Capture the cell that displays the provided text and extract its (X, Y) central coordinate. 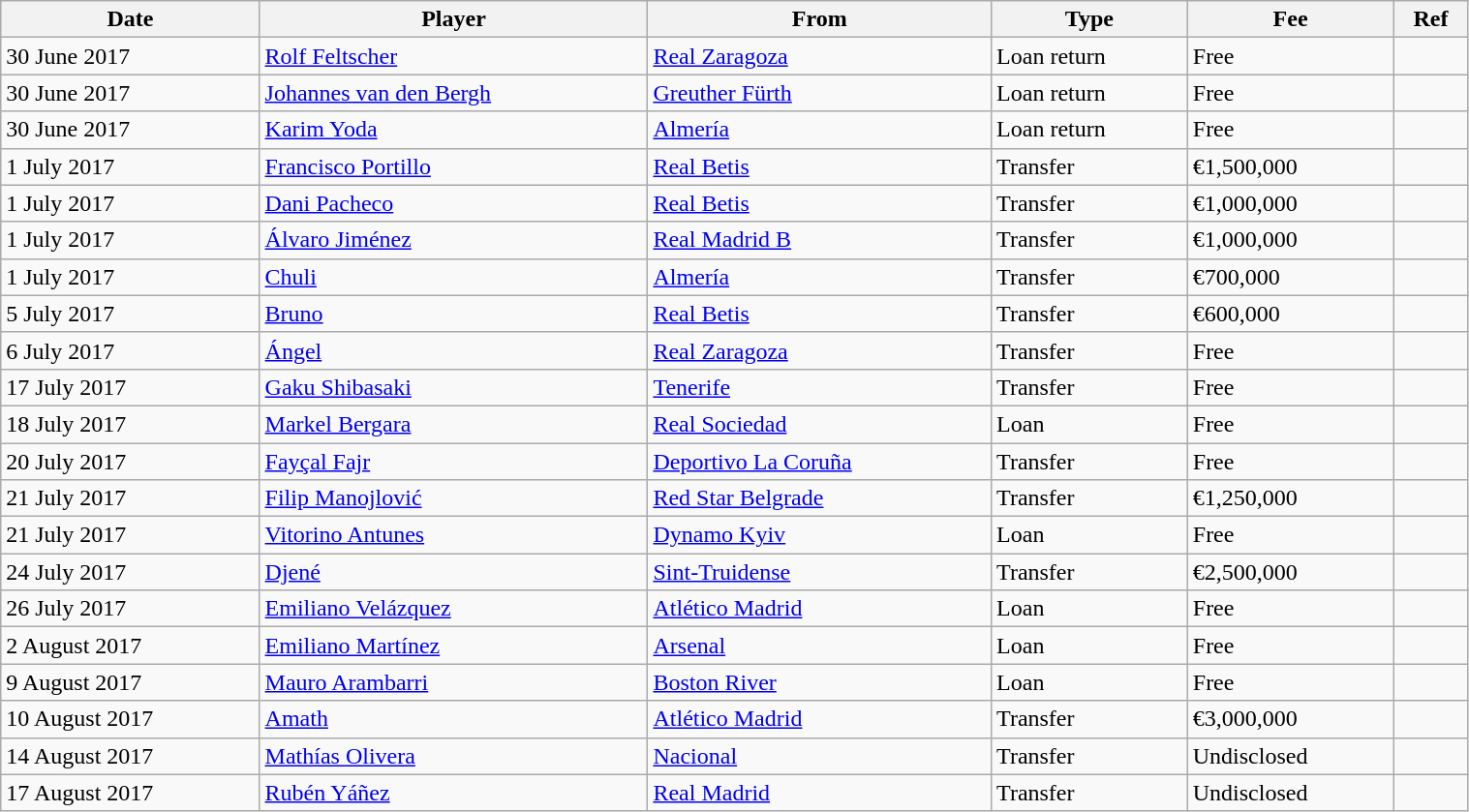
Rolf Feltscher (453, 56)
5 July 2017 (130, 314)
24 July 2017 (130, 572)
14 August 2017 (130, 756)
Vitorino Antunes (453, 535)
Amath (453, 719)
Player (453, 19)
Francisco Portillo (453, 166)
From (819, 19)
9 August 2017 (130, 682)
€700,000 (1290, 277)
Arsenal (819, 646)
Emiliano Velázquez (453, 609)
Nacional (819, 756)
Red Star Belgrade (819, 498)
Markel Bergara (453, 424)
Tenerife (819, 387)
Filip Manojlović (453, 498)
Dani Pacheco (453, 203)
Date (130, 19)
Álvaro Jiménez (453, 240)
€1,250,000 (1290, 498)
26 July 2017 (130, 609)
Gaku Shibasaki (453, 387)
Dynamo Kyiv (819, 535)
Real Madrid (819, 793)
Type (1090, 19)
Bruno (453, 314)
6 July 2017 (130, 350)
€1,500,000 (1290, 166)
Fayçal Fajr (453, 462)
€3,000,000 (1290, 719)
Sint-Truidense (819, 572)
Real Sociedad (819, 424)
2 August 2017 (130, 646)
€2,500,000 (1290, 572)
Karim Yoda (453, 130)
Rubén Yáñez (453, 793)
Emiliano Martínez (453, 646)
Deportivo La Coruña (819, 462)
Ref (1431, 19)
Mauro Arambarri (453, 682)
€600,000 (1290, 314)
18 July 2017 (130, 424)
Real Madrid B (819, 240)
Ángel (453, 350)
17 July 2017 (130, 387)
17 August 2017 (130, 793)
Boston River (819, 682)
Mathías Olivera (453, 756)
10 August 2017 (130, 719)
20 July 2017 (130, 462)
Greuther Fürth (819, 93)
Fee (1290, 19)
Djené (453, 572)
Johannes van den Bergh (453, 93)
Chuli (453, 277)
